Locate the cell with the specified text and output its (x, y) center coordinate. 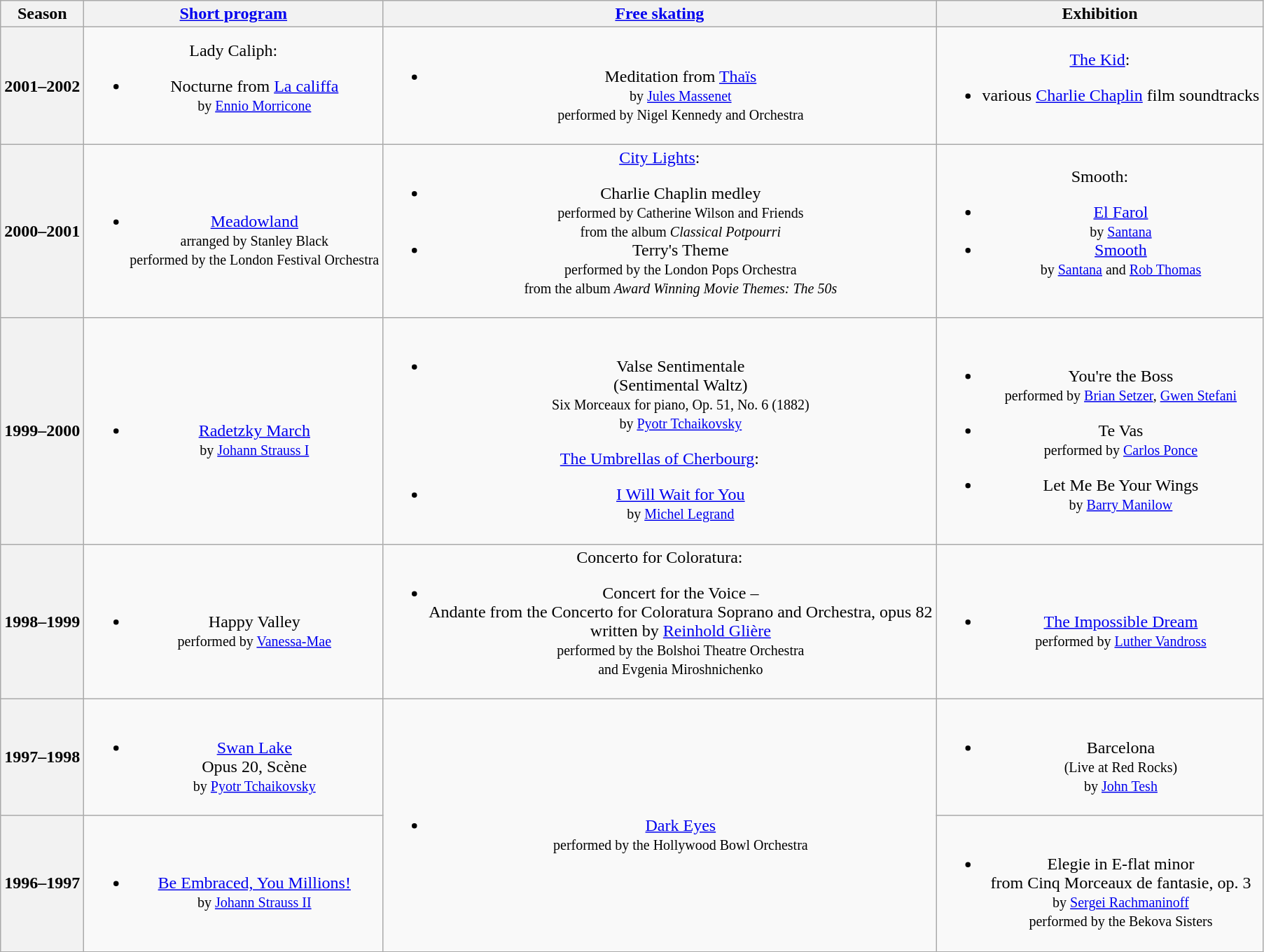
Meadowland arranged by Stanley Black performed by the London Festival Orchestra (234, 231)
Happy Valley performed by Vanessa-Mae (234, 622)
1999–2000 (42, 431)
Be Embraced, You Millions! by Johann Strauss II (234, 883)
Barcelona (Live at Red Rocks) by John Tesh (1099, 757)
Lady Caliph:Nocturne from La califfa by Ennio Morricone (234, 85)
1998–1999 (42, 622)
Smooth:El Farol by Santana Smooth by Santana and Rob Thomas (1099, 231)
Free skating (660, 14)
Swan Lake Opus 20, Scène by Pyotr Tchaikovsky (234, 757)
2001–2002 (42, 85)
The Impossible Dream performed by Luther Vandross (1099, 622)
Elegie in E-flat minor from Cinq Morceaux de fantasie, op. 3 by Sergei Rachmaninoff performed by the Bekova Sisters (1099, 883)
1997–1998 (42, 757)
1996–1997 (42, 883)
Short program (234, 14)
Dark Eyes performed by the Hollywood Bowl Orchestra (660, 825)
Exhibition (1099, 14)
The Kid:various Charlie Chaplin film soundtracks (1099, 85)
You're the Boss performed by Brian Setzer, Gwen Stefani Te Vas performed by Carlos Ponce Let Me Be Your Wings by Barry Manilow (1099, 431)
Radetzky March by Johann Strauss I (234, 431)
Season (42, 14)
Meditation from Thaïs by Jules Massenet performed by Nigel Kennedy and Orchestra (660, 85)
2000–2001 (42, 231)
